Locate the cell with the specified text and output its (x, y) center coordinate. 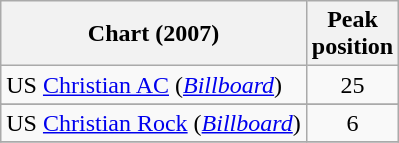
US Christian Rock (Billboard) (154, 123)
Peak position (352, 34)
US Christian AC (Billboard) (154, 85)
Chart (2007) (154, 34)
6 (352, 123)
25 (352, 85)
